Extract the (x, y) coordinate from the center of the cell holding the provided text.  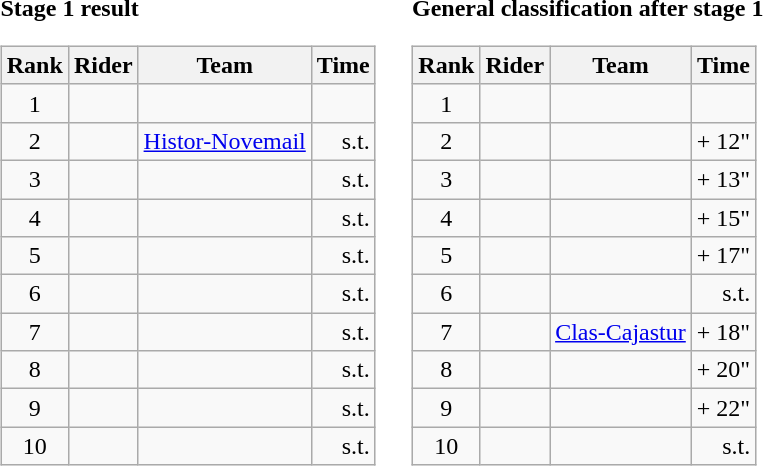
+ 12" (723, 141)
Histor-Novemail (224, 141)
+ 17" (723, 256)
Clas-Cajastur (621, 332)
+ 18" (723, 332)
+ 15" (723, 217)
+ 22" (723, 408)
+ 13" (723, 179)
+ 20" (723, 370)
